Locate the cell with the specified text and output its [X, Y] center coordinate. 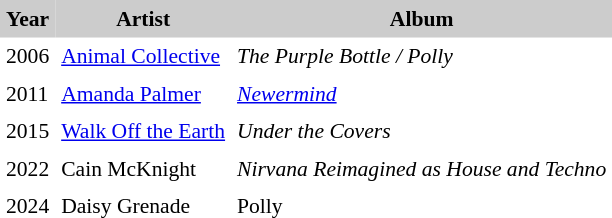
Album [422, 19]
Under the Covers [422, 131]
Amanda Palmer [143, 94]
Newermind [422, 94]
Nirvana Reimagined as House and Techno [422, 169]
2006 [28, 57]
Walk Off the Earth [143, 131]
The Purple Bottle / Polly [422, 57]
Artist [143, 19]
2015 [28, 131]
2011 [28, 94]
2022 [28, 169]
Year [28, 19]
Animal Collective [143, 57]
Cain McKnight [143, 169]
